Output the [x, y] coordinate of the center of the cell containing the given text.  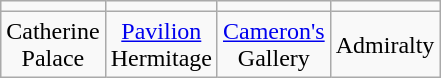
Catherine Palace [53, 44]
Cameron's Gallery [274, 44]
Pavilion Hermitage [161, 44]
Admiralty [385, 44]
